From the cell containing the given text, extract its center point as [X, Y] coordinate. 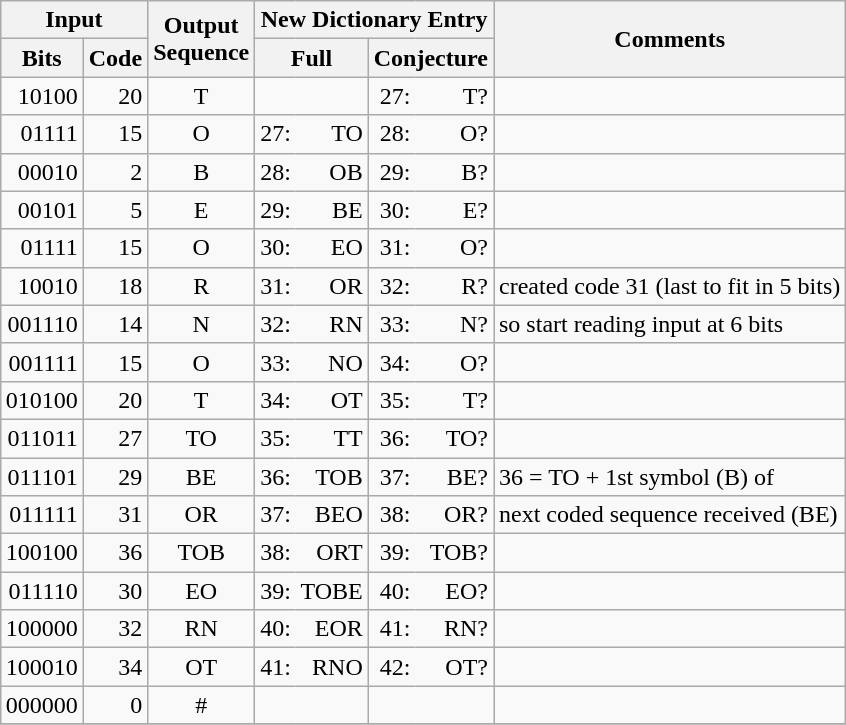
011111 [42, 515]
TT [332, 438]
TOBE [332, 591]
011110 [42, 591]
so start reading input at 6 bits [670, 324]
R [202, 286]
EO? [454, 591]
10100 [42, 96]
E? [454, 210]
011011 [42, 438]
10010 [42, 286]
29 [115, 477]
TOB? [454, 553]
42: [392, 667]
R? [454, 286]
B [202, 172]
OB [332, 172]
000000 [42, 705]
30 [115, 591]
31 [115, 515]
OR? [454, 515]
001110 [42, 324]
36 = TO + 1st symbol (B) of [670, 477]
ORT [332, 553]
Input [74, 20]
BEO [332, 515]
0 [115, 705]
E [202, 210]
created code 31 (last to fit in 5 bits) [670, 286]
Comments [670, 39]
00101 [42, 210]
010100 [42, 400]
NO [332, 362]
Code [115, 58]
Output Sequence [202, 39]
32 [115, 629]
BE? [454, 477]
New Dictionary Entry [374, 20]
100010 [42, 667]
36 [115, 553]
RNO [332, 667]
18 [115, 286]
OT? [454, 667]
B? [454, 172]
14 [115, 324]
2 [115, 172]
next coded sequence received (BE) [670, 515]
Bits [42, 58]
34 [115, 667]
TO? [454, 438]
Full [312, 58]
00010 [42, 172]
RN? [454, 629]
EOR [332, 629]
100000 [42, 629]
001111 [42, 362]
N [202, 324]
5 [115, 210]
# [202, 705]
Conjecture [430, 58]
27 [115, 438]
N? [454, 324]
100100 [42, 553]
011101 [42, 477]
